Find where the given text appears and provide that cell's center as (X, Y) coordinate. 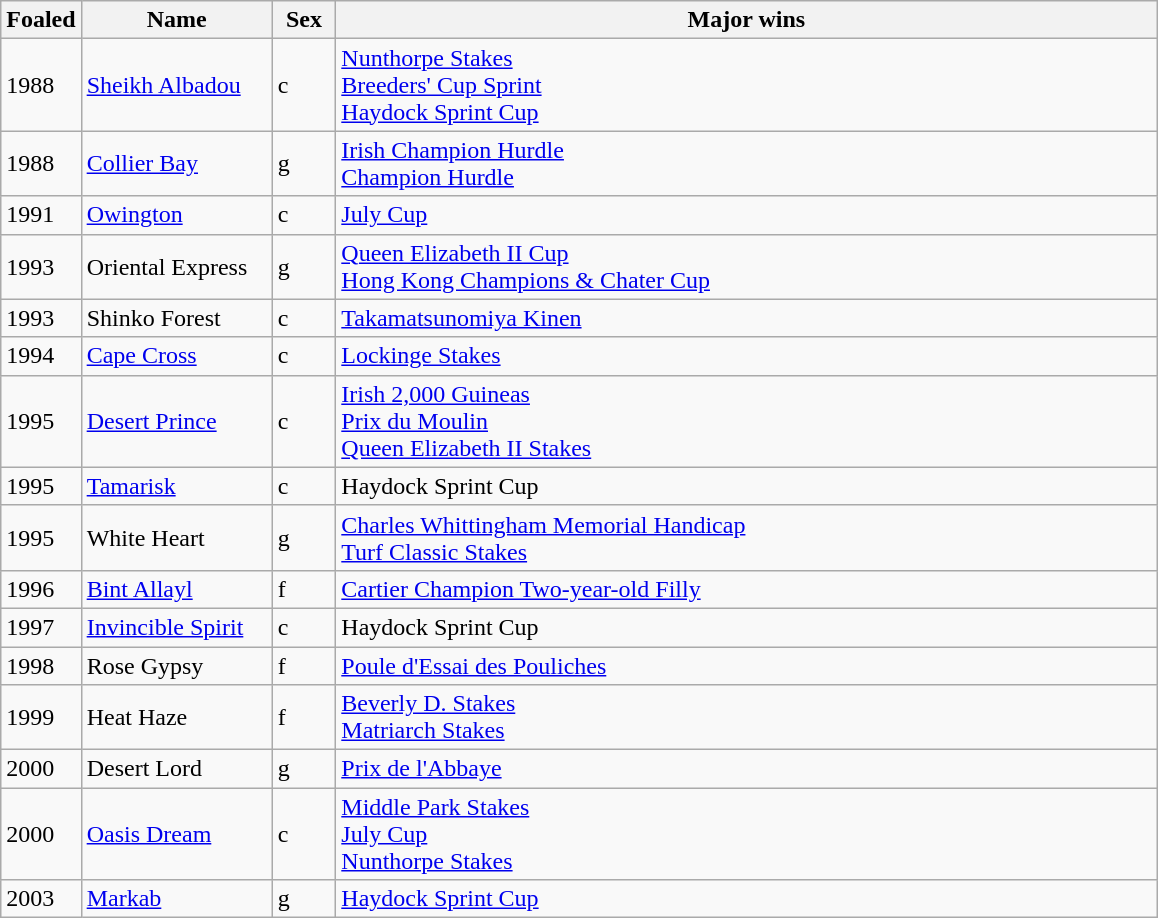
Major wins (746, 20)
White Heart (176, 538)
Lockinge Stakes (746, 356)
Collier Bay (176, 164)
Desert Prince (176, 421)
Name (176, 20)
Charles Whittingham Memorial Handicap Turf Classic Stakes (746, 538)
Irish Champion Hurdle Champion Hurdle (746, 164)
Middle Park Stakes July Cup Nunthorpe Stakes (746, 834)
Prix de l'Abbaye (746, 769)
Sex (304, 20)
1998 (41, 665)
Sheikh Albadou (176, 85)
Markab (176, 899)
1994 (41, 356)
Poule d'Essai des Pouliches (746, 665)
1999 (41, 718)
Cape Cross (176, 356)
Beverly D. Stakes Matriarch Stakes (746, 718)
Shinko Forest (176, 318)
Owington (176, 215)
Tamarisk (176, 486)
July Cup (746, 215)
Bint Allayl (176, 589)
1991 (41, 215)
Queen Elizabeth II Cup Hong Kong Champions & Chater Cup (746, 266)
Desert Lord (176, 769)
1997 (41, 627)
Nunthorpe Stakes Breeders' Cup Sprint Haydock Sprint Cup (746, 85)
Invincible Spirit (176, 627)
1996 (41, 589)
2003 (41, 899)
Cartier Champion Two-year-old Filly (746, 589)
Foaled (41, 20)
Takamatsunomiya Kinen (746, 318)
Oriental Express (176, 266)
Rose Gypsy (176, 665)
Irish 2,000 Guineas Prix du Moulin Queen Elizabeth II Stakes (746, 421)
Oasis Dream (176, 834)
Heat Haze (176, 718)
